Search for the cell housing the specified text and yield its (x, y) center coordinate. 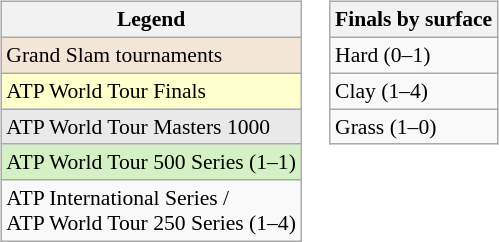
ATP International Series / ATP World Tour 250 Series (1–4) (151, 210)
Grass (1–0) (414, 127)
Clay (1–4) (414, 91)
Legend (151, 20)
Grand Slam tournaments (151, 55)
Finals by surface (414, 20)
ATP World Tour Finals (151, 91)
Hard (0–1) (414, 55)
ATP World Tour Masters 1000 (151, 127)
ATP World Tour 500 Series (1–1) (151, 162)
